Search for the cell housing the specified text and yield its (x, y) center coordinate. 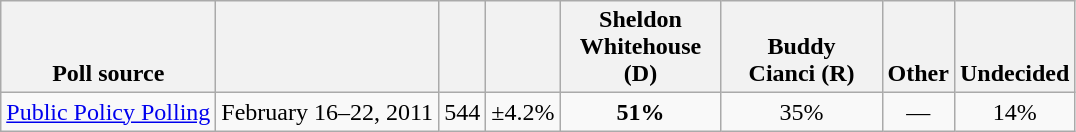
51% (640, 112)
14% (1014, 112)
Public Policy Polling (108, 112)
±4.2% (523, 112)
SheldonWhitehouse (D) (640, 47)
Other (918, 47)
— (918, 112)
Poll source (108, 47)
544 (462, 112)
BuddyCianci (R) (802, 47)
Undecided (1014, 47)
February 16–22, 2011 (328, 112)
35% (802, 112)
